Pinpoint the cell where the given text exists, returning its [x, y] midpoint coordinate. 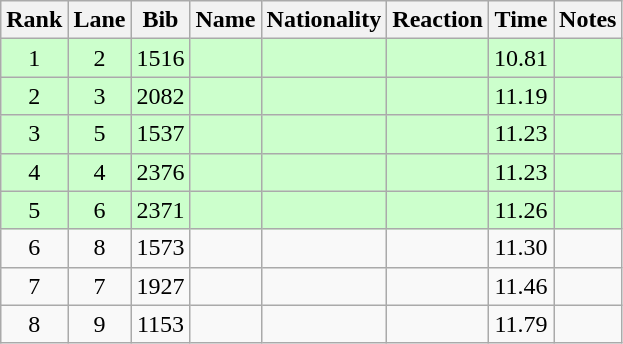
2371 [160, 210]
1537 [160, 134]
1 [34, 58]
11.79 [520, 324]
11.46 [520, 286]
Time [520, 20]
1927 [160, 286]
1573 [160, 248]
1516 [160, 58]
11.30 [520, 248]
11.19 [520, 96]
Notes [588, 20]
Lane [100, 20]
Name [226, 20]
Reaction [438, 20]
9 [100, 324]
Rank [34, 20]
1153 [160, 324]
2376 [160, 172]
Nationality [324, 20]
11.26 [520, 210]
10.81 [520, 58]
Bib [160, 20]
2082 [160, 96]
